Search for the cell housing the specified text and yield its (x, y) center coordinate. 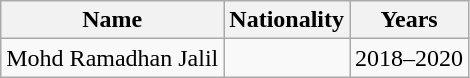
Years (410, 20)
2018–2020 (410, 58)
Mohd Ramadhan Jalil (112, 58)
Nationality (287, 20)
Name (112, 20)
